Return the (x, y) coordinate for the center point of the cell that contains the specified text.  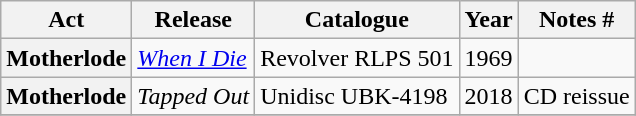
Unidisc UBK-4198 (357, 96)
Tapped Out (194, 96)
Revolver RLPS 501 (357, 58)
Release (194, 20)
Act (66, 20)
Catalogue (357, 20)
2018 (488, 96)
Notes # (576, 20)
When I Die (194, 58)
CD reissue (576, 96)
Year (488, 20)
1969 (488, 58)
